Identify which cell holds the provided text, then report its (x, y) central coordinate. 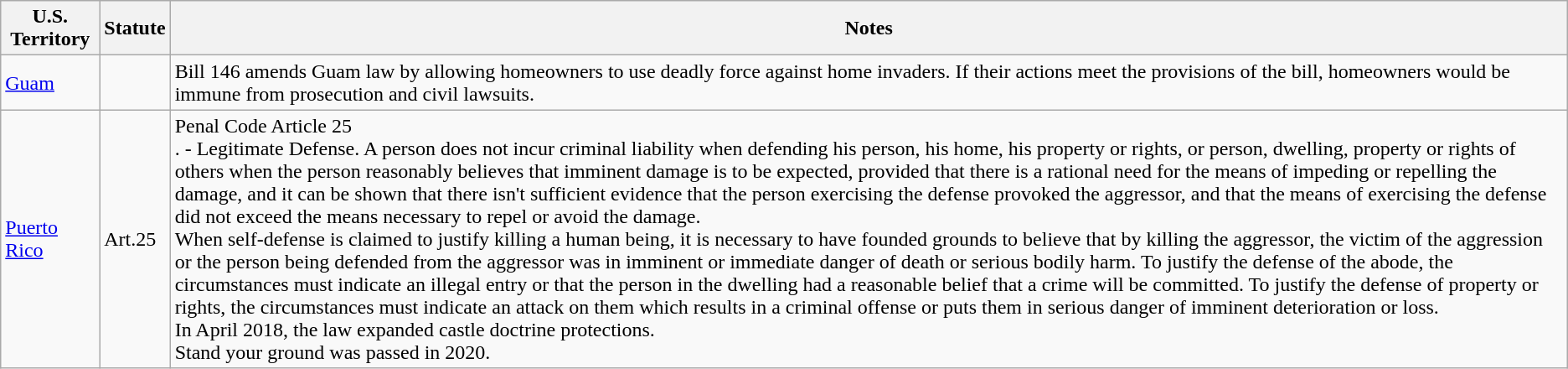
Art.25 (135, 239)
Guam (50, 82)
U.S. Territory (50, 29)
Statute (135, 29)
Notes (869, 29)
Puerto Rico (50, 239)
